Identify which cell holds the provided text, then report its (x, y) central coordinate. 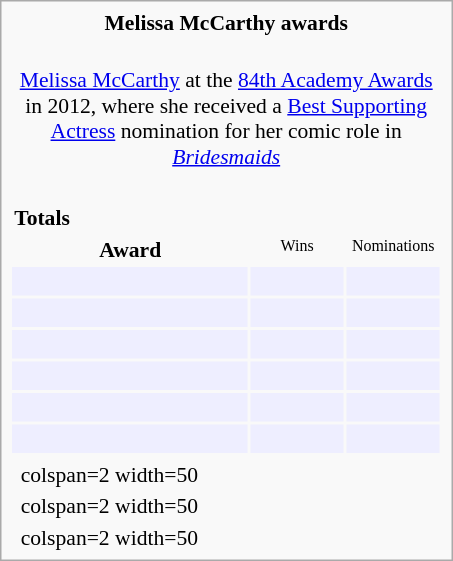
Melissa McCarthy at the 84th Academy Awards in 2012, where she received a Best Supporting Actress nomination for her comic role in Bridesmaids (226, 105)
Award (130, 249)
Melissa McCarthy awards (226, 23)
Totals Award Wins Nominations (226, 316)
Nominations (394, 249)
Wins (298, 249)
Totals (226, 218)
